Output the (x, y) coordinate of the center of the cell containing the given text.  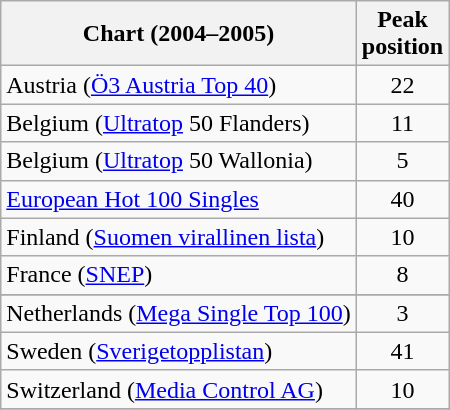
Chart (2004–2005) (179, 34)
Sweden (Sverigetopplistan) (179, 351)
3 (402, 313)
Belgium (Ultratop 50 Flanders) (179, 123)
40 (402, 199)
European Hot 100 Singles (179, 199)
Finland (Suomen virallinen lista) (179, 237)
Austria (Ö3 Austria Top 40) (179, 85)
11 (402, 123)
41 (402, 351)
Belgium (Ultratop 50 Wallonia) (179, 161)
Peakposition (402, 34)
8 (402, 275)
Netherlands (Mega Single Top 100) (179, 313)
Switzerland (Media Control AG) (179, 389)
22 (402, 85)
5 (402, 161)
France (SNEP) (179, 275)
